Search for the cell housing the specified text and yield its [X, Y] center coordinate. 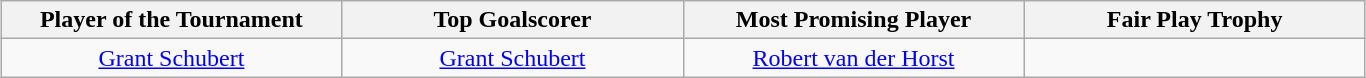
Fair Play Trophy [1194, 20]
Player of the Tournament [172, 20]
Top Goalscorer [512, 20]
Most Promising Player [854, 20]
Robert van der Horst [854, 58]
